Extract the [x, y] coordinate from the center of the cell holding the provided text.  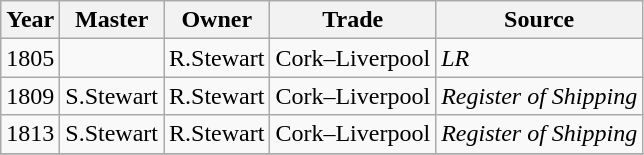
1809 [30, 96]
Owner [217, 20]
1813 [30, 134]
1805 [30, 58]
Source [540, 20]
Master [112, 20]
LR [540, 58]
Trade [353, 20]
Year [30, 20]
